Identify which cell holds the provided text, then report its (x, y) central coordinate. 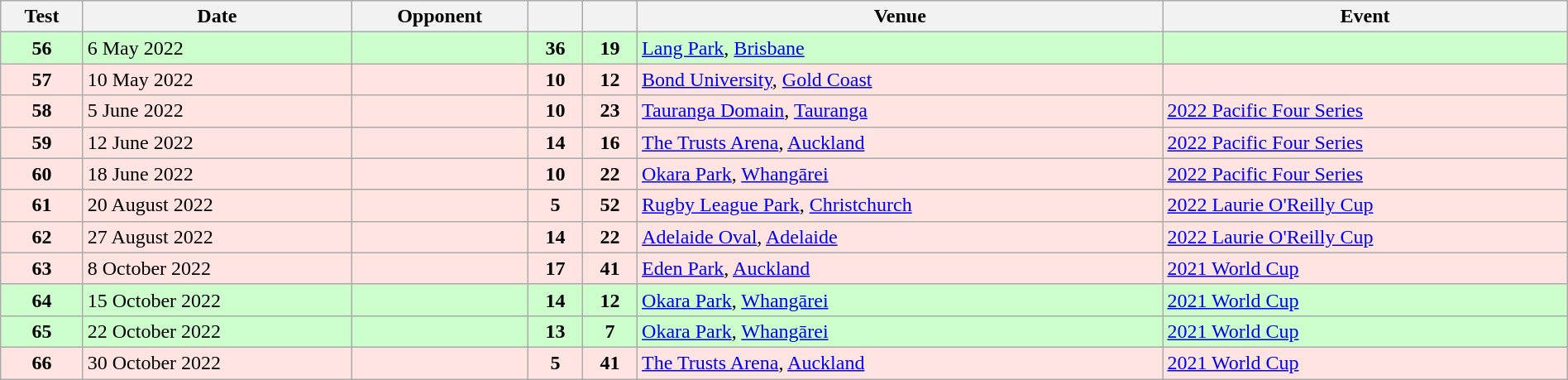
Rugby League Park, Christchurch (900, 205)
18 June 2022 (217, 174)
Lang Park, Brisbane (900, 48)
Tauranga Domain, Tauranga (900, 111)
Eden Park, Auckland (900, 268)
58 (41, 111)
60 (41, 174)
16 (610, 142)
19 (610, 48)
Bond University, Gold Coast (900, 79)
15 October 2022 (217, 300)
66 (41, 363)
Date (217, 17)
10 May 2022 (217, 79)
20 August 2022 (217, 205)
65 (41, 331)
22 October 2022 (217, 331)
5 June 2022 (217, 111)
36 (556, 48)
12 June 2022 (217, 142)
Test (41, 17)
17 (556, 268)
8 October 2022 (217, 268)
Adelaide Oval, Adelaide (900, 237)
23 (610, 111)
6 May 2022 (217, 48)
13 (556, 331)
Venue (900, 17)
63 (41, 268)
7 (610, 331)
52 (610, 205)
30 October 2022 (217, 363)
Event (1365, 17)
62 (41, 237)
27 August 2022 (217, 237)
59 (41, 142)
56 (41, 48)
61 (41, 205)
64 (41, 300)
57 (41, 79)
Opponent (440, 17)
